Locate the cell with the specified text and output its [x, y] center coordinate. 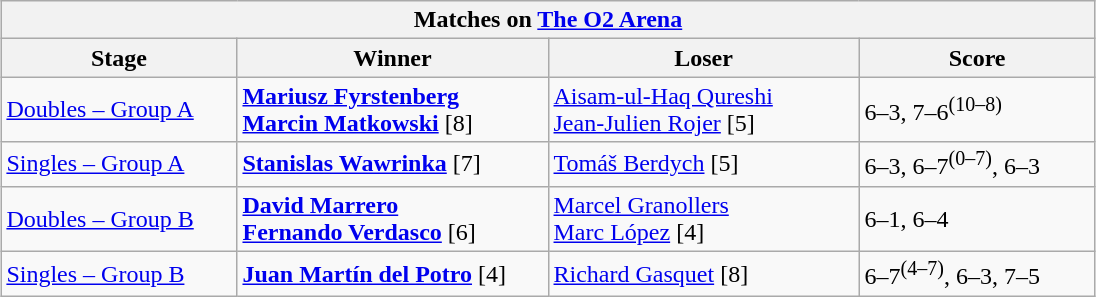
Loser [704, 58]
Singles – Group A [119, 164]
Stanislas Wawrinka [7] [392, 164]
Stage [119, 58]
Winner [392, 58]
David Marrero Fernando Verdasco [6] [392, 218]
6–7(4–7), 6–3, 7–5 [977, 274]
Juan Martín del Potro [4] [392, 274]
Matches on The O2 Arena [548, 20]
Aisam-ul-Haq Qureshi Jean-Julien Rojer [5] [704, 110]
6–1, 6–4 [977, 218]
Tomáš Berdych [5] [704, 164]
Mariusz Fyrstenberg Marcin Matkowski [8] [392, 110]
6–3, 7–6(10–8) [977, 110]
Doubles – Group A [119, 110]
Doubles – Group B [119, 218]
Marcel Granollers Marc López [4] [704, 218]
Score [977, 58]
Richard Gasquet [8] [704, 274]
6–3, 6–7(0–7), 6–3 [977, 164]
Singles – Group B [119, 274]
